Return [x, y] of the center of cell containing provided text 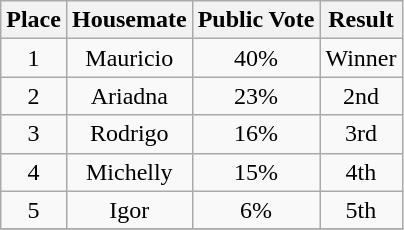
Rodrigo [129, 134]
2nd [361, 96]
Housemate [129, 20]
Igor [129, 210]
5 [34, 210]
5th [361, 210]
Michelly [129, 172]
16% [256, 134]
Winner [361, 58]
40% [256, 58]
2 [34, 96]
1 [34, 58]
23% [256, 96]
3rd [361, 134]
4 [34, 172]
Public Vote [256, 20]
15% [256, 172]
3 [34, 134]
4th [361, 172]
Result [361, 20]
Place [34, 20]
Mauricio [129, 58]
6% [256, 210]
Ariadna [129, 96]
